Identify which cell holds the provided text, then report its (X, Y) central coordinate. 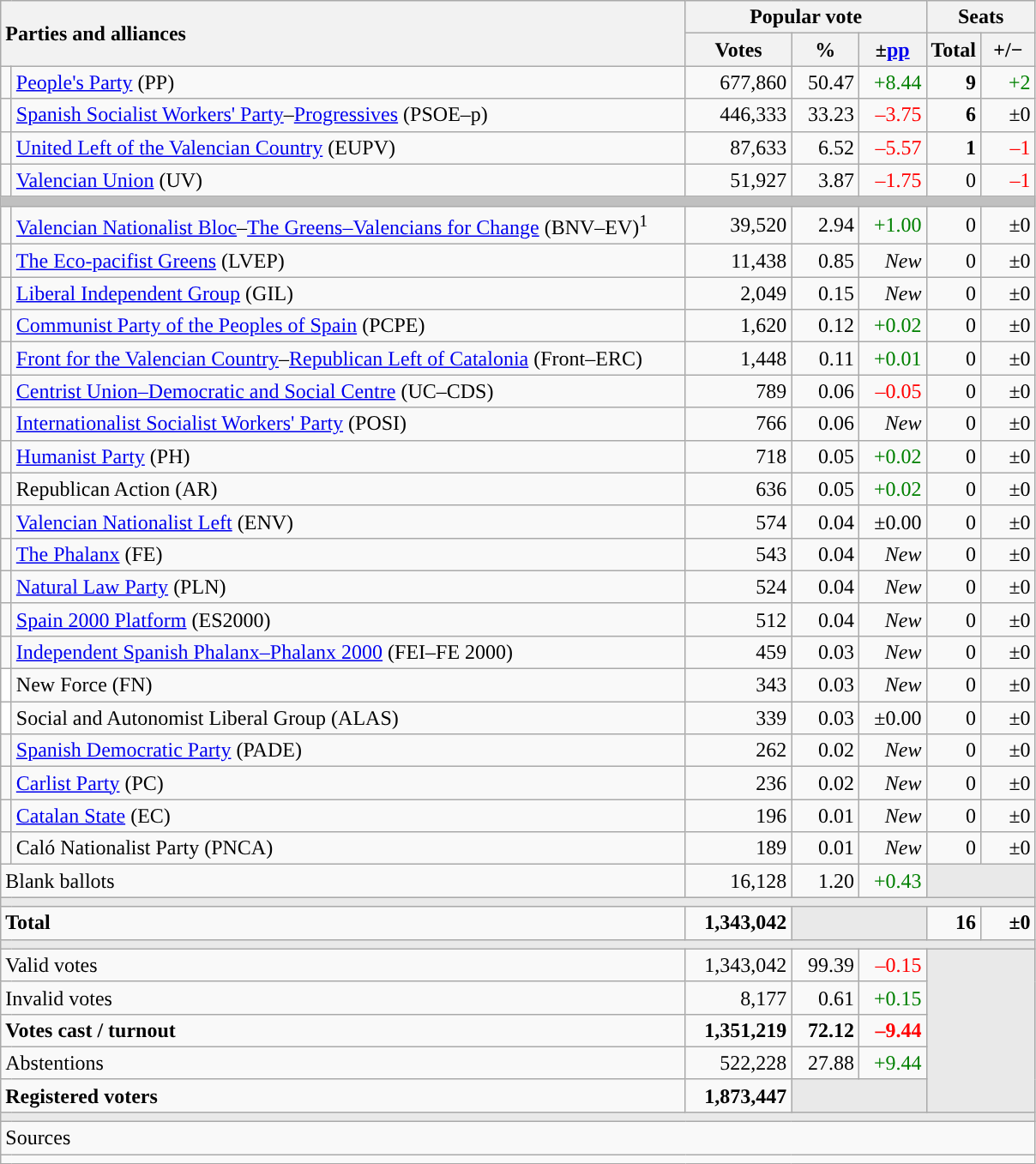
+1.00 (892, 225)
87,633 (738, 148)
512 (738, 619)
Natural Law Party (PLN) (348, 587)
Valencian Nationalist Left (ENV) (348, 522)
Catalan State (EC) (348, 816)
Spain 2000 Platform (ES2000) (348, 619)
33.23 (825, 115)
189 (738, 848)
718 (738, 456)
524 (738, 587)
Republican Action (AR) (348, 489)
766 (738, 424)
3.87 (825, 180)
Registered voters (343, 1095)
Votes cast / turnout (343, 1030)
United Left of the Valencian Country (EUPV) (348, 148)
Parties and alliances (343, 33)
343 (738, 685)
+9.44 (892, 1063)
Spanish Socialist Workers' Party–Progressives (PSOE–p) (348, 115)
16 (954, 923)
Votes (738, 50)
Communist Party of the Peoples of Spain (PCPE) (348, 326)
±pp (892, 50)
543 (738, 554)
459 (738, 652)
Popular vote (806, 17)
Invalid votes (343, 998)
People's Party (PP) (348, 82)
Sources (518, 1138)
Valencian Union (UV) (348, 180)
11,438 (738, 261)
1 (954, 148)
1,873,447 (738, 1095)
2.94 (825, 225)
Seats (981, 17)
Carlist Party (PC) (348, 783)
677,860 (738, 82)
+2 (1009, 82)
0.12 (825, 326)
–9.44 (892, 1030)
–0.15 (892, 965)
50.47 (825, 82)
27.88 (825, 1063)
Independent Spanish Phalanx–Phalanx 2000 (FEI–FE 2000) (348, 652)
–0.05 (892, 391)
196 (738, 816)
+0.15 (892, 998)
–5.57 (892, 148)
1,448 (738, 359)
1.20 (825, 881)
Valencian Nationalist Bloc–The Greens–Valencians for Change (BNV–EV)1 (348, 225)
Valid votes (343, 965)
789 (738, 391)
Spanish Democratic Party (PADE) (348, 751)
0.61 (825, 998)
339 (738, 718)
The Eco-pacifist Greens (LVEP) (348, 261)
Front for the Valencian Country–Republican Left of Catalonia (Front–ERC) (348, 359)
Centrist Union–Democratic and Social Centre (UC–CDS) (348, 391)
1,620 (738, 326)
51,927 (738, 180)
+/− (1009, 50)
% (825, 50)
Internationalist Socialist Workers' Party (POSI) (348, 424)
Blank ballots (343, 881)
The Phalanx (FE) (348, 554)
0.85 (825, 261)
0.15 (825, 293)
1,351,219 (738, 1030)
446,333 (738, 115)
574 (738, 522)
–1.75 (892, 180)
9 (954, 82)
+0.43 (892, 881)
Caló Nationalist Party (PNCA) (348, 848)
0.11 (825, 359)
+0.01 (892, 359)
236 (738, 783)
Abstentions (343, 1063)
72.12 (825, 1030)
522,228 (738, 1063)
+8.44 (892, 82)
New Force (FN) (348, 685)
–3.75 (892, 115)
8,177 (738, 998)
39,520 (738, 225)
Humanist Party (PH) (348, 456)
Social and Autonomist Liberal Group (ALAS) (348, 718)
2,049 (738, 293)
99.39 (825, 965)
6 (954, 115)
Liberal Independent Group (GIL) (348, 293)
636 (738, 489)
6.52 (825, 148)
262 (738, 751)
16,128 (738, 881)
